Locate the cell with the specified text and output its [x, y] center coordinate. 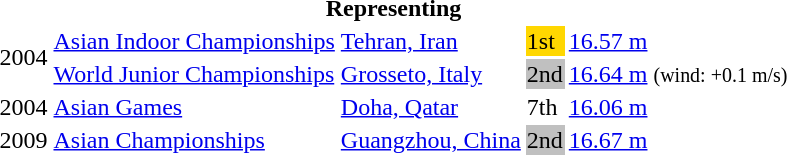
Doha, Qatar [430, 107]
World Junior Championships [194, 74]
Guangzhou, China [430, 140]
Grosseto, Italy [430, 74]
7th [544, 107]
Asian Championships [194, 140]
Asian Indoor Championships [194, 41]
1st [544, 41]
Tehran, Iran [430, 41]
Asian Games [194, 107]
